Determine the [X, Y] coordinate at the center of the cell enclosing the given text.  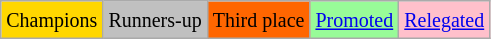
Runners-up [155, 20]
Third place [258, 20]
Promoted [354, 20]
Relegated [444, 20]
Champions [52, 20]
